For the text-containing cell, return its midpoint in (X, Y) coordinate format. 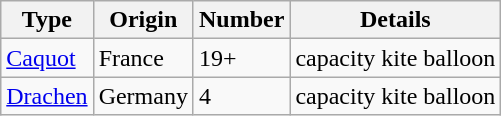
Caquot (47, 58)
4 (241, 96)
Details (396, 20)
France (143, 58)
Origin (143, 20)
Drachen (47, 96)
19+ (241, 58)
Type (47, 20)
Germany (143, 96)
Number (241, 20)
